Pinpoint the cell where the given text exists, returning its [X, Y] midpoint coordinate. 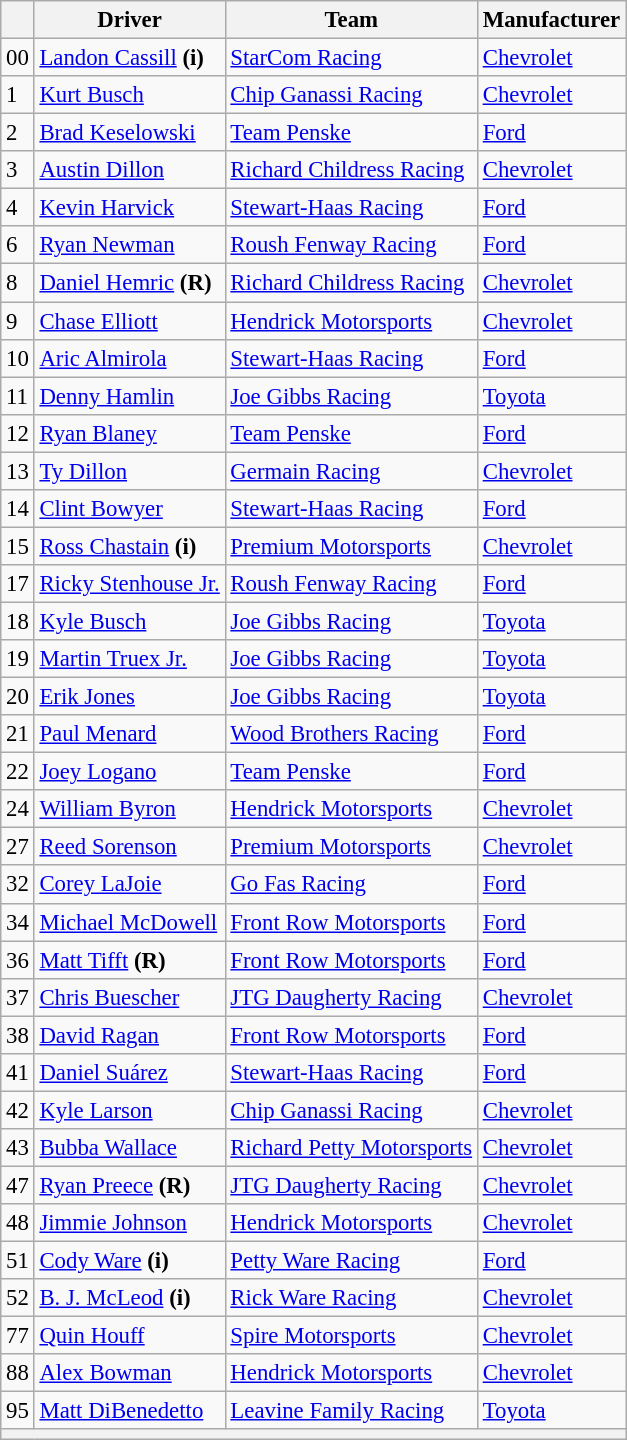
22 [18, 772]
43 [18, 1148]
1 [18, 95]
Austin Dillon [130, 170]
Rick Ware Racing [351, 1298]
19 [18, 659]
15 [18, 546]
88 [18, 1373]
Landon Cassill (i) [130, 58]
Kevin Harvick [130, 208]
Wood Brothers Racing [351, 734]
Petty Ware Racing [351, 1261]
Erik Jones [130, 697]
13 [18, 471]
14 [18, 509]
8 [18, 283]
Ryan Preece (R) [130, 1185]
2 [18, 133]
William Byron [130, 809]
Matt Tifft (R) [130, 960]
52 [18, 1298]
Germain Racing [351, 471]
Kyle Larson [130, 1110]
Jimmie Johnson [130, 1223]
32 [18, 885]
77 [18, 1336]
Clint Bowyer [130, 509]
6 [18, 245]
Manufacturer [551, 20]
Driver [130, 20]
David Ragan [130, 1035]
Paul Menard [130, 734]
36 [18, 960]
Go Fas Racing [351, 885]
18 [18, 621]
Team [351, 20]
9 [18, 321]
24 [18, 809]
B. J. McLeod (i) [130, 1298]
47 [18, 1185]
Ross Chastain (i) [130, 546]
Brad Keselowski [130, 133]
Martin Truex Jr. [130, 659]
Ryan Newman [130, 245]
Joey Logano [130, 772]
27 [18, 847]
3 [18, 170]
21 [18, 734]
Ty Dillon [130, 471]
Matt DiBenedetto [130, 1411]
Michael McDowell [130, 922]
Aric Almirola [130, 358]
Spire Motorsports [351, 1336]
Quin Houff [130, 1336]
20 [18, 697]
Daniel Suárez [130, 1073]
00 [18, 58]
Daniel Hemric (R) [130, 283]
17 [18, 584]
Kurt Busch [130, 95]
11 [18, 396]
Chris Buescher [130, 997]
StarCom Racing [351, 58]
Reed Sorenson [130, 847]
Kyle Busch [130, 621]
34 [18, 922]
41 [18, 1073]
Leavine Family Racing [351, 1411]
38 [18, 1035]
48 [18, 1223]
Bubba Wallace [130, 1148]
Alex Bowman [130, 1373]
12 [18, 433]
4 [18, 208]
51 [18, 1261]
Chase Elliott [130, 321]
Denny Hamlin [130, 396]
37 [18, 997]
95 [18, 1411]
Ricky Stenhouse Jr. [130, 584]
Cody Ware (i) [130, 1261]
Corey LaJoie [130, 885]
Ryan Blaney [130, 433]
Richard Petty Motorsports [351, 1148]
10 [18, 358]
42 [18, 1110]
